Return (x, y) of the center of cell containing provided text 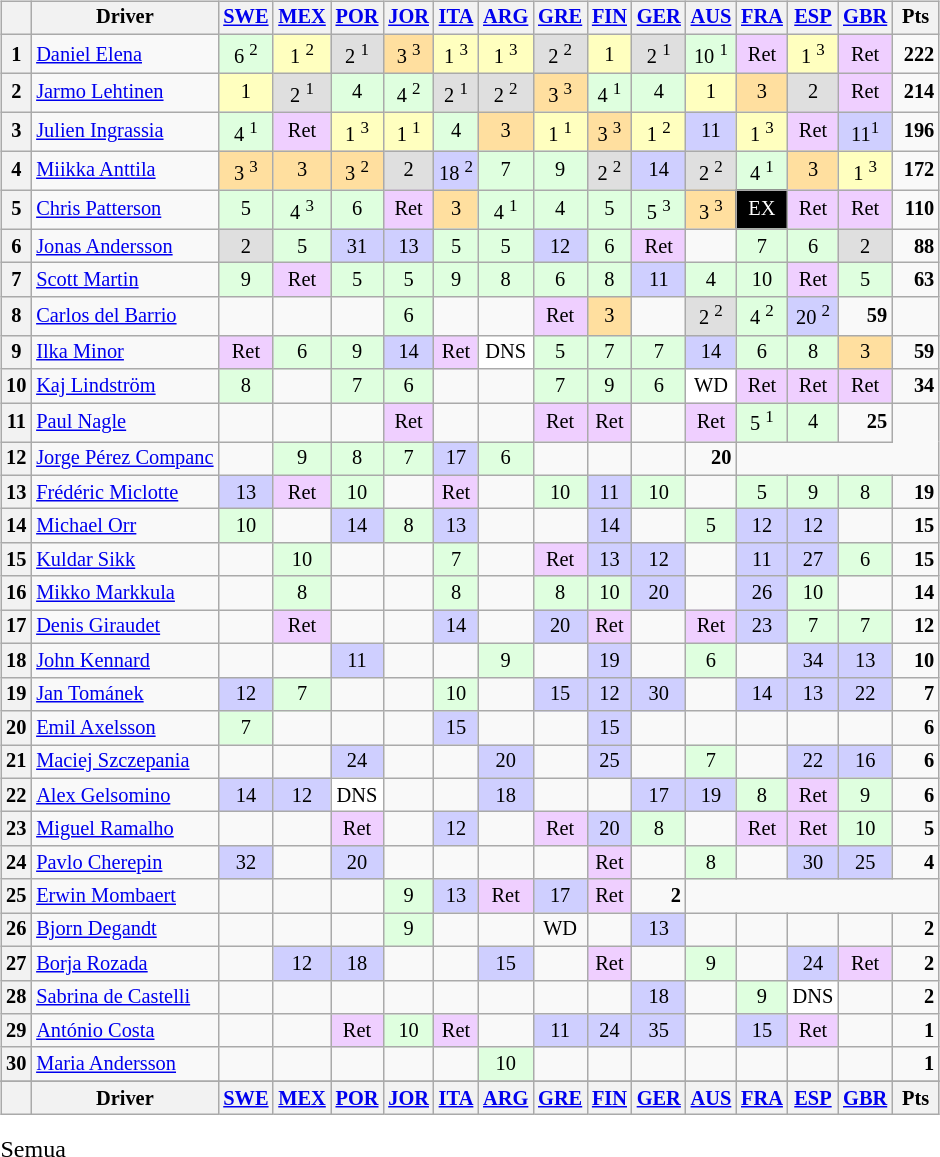
Miguel Ramalho (124, 829)
Julien Ingrassia (124, 132)
Pavlo Cherepin (124, 862)
Jorge Pérez Companc (124, 459)
Carlos del Barrio (124, 316)
António Costa (124, 1031)
Frédéric Miclotte (124, 492)
Scott Martin (124, 280)
3 2 (358, 170)
Miikka Anttila (124, 170)
6 2 (246, 54)
10 1 (711, 54)
32 (246, 862)
31 (358, 246)
18 2 (456, 170)
Jarmo Lehtinen (124, 92)
5 1 (762, 422)
Erwin Mombaert (124, 896)
Emil Axelsson (124, 728)
Maciej Szczepania (124, 761)
Denis Giraudet (124, 627)
214 (916, 92)
Maria Andersson (124, 1064)
Kaj Lindström (124, 386)
35 (659, 1031)
Mikko Markkula (124, 593)
Paul Nagle (124, 422)
Jonas Andersson (124, 246)
Michael Orr (124, 526)
63 (916, 280)
5 3 (659, 210)
196 (916, 132)
Jan Tománek (124, 694)
Ilka Minor (124, 352)
222 (916, 54)
110 (916, 210)
111 (865, 132)
Chris Patterson (124, 210)
29 (16, 1031)
4 3 (302, 210)
Borja Rozada (124, 963)
Daniel Elena (124, 54)
EX (762, 210)
20 2 (813, 316)
Kuldar Sikk (124, 560)
Alex Gelsomino (124, 795)
88 (916, 246)
21 (16, 761)
28 (16, 997)
172 (916, 170)
Bjorn Degandt (124, 930)
Sabrina de Castelli (124, 997)
John Kennard (124, 661)
